Search for the cell housing the specified text and yield its (X, Y) center coordinate. 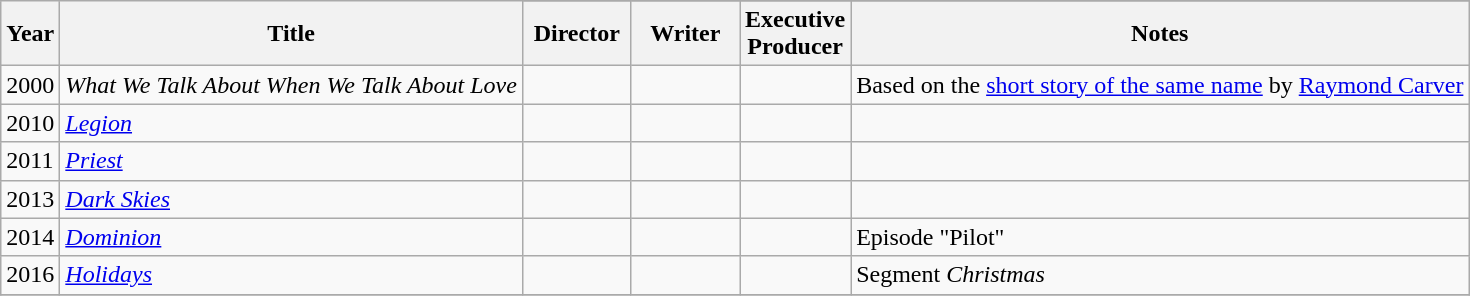
Based on the short story of the same name by Raymond Carver (1160, 85)
Dominion (292, 237)
2011 (30, 161)
Segment Christmas (1160, 275)
Holidays (292, 275)
Legion (292, 123)
2000 (30, 85)
2016 (30, 275)
Writer (686, 34)
Dark Skies (292, 199)
2013 (30, 199)
Title (292, 34)
Director (576, 34)
Notes (1160, 34)
Priest (292, 161)
Year (30, 34)
What We Talk About When We Talk About Love (292, 85)
Episode "Pilot" (1160, 237)
2010 (30, 123)
ExecutiveProducer (796, 34)
2014 (30, 237)
